Provide the (X, Y) coordinate of the cell's center where the given text is located.  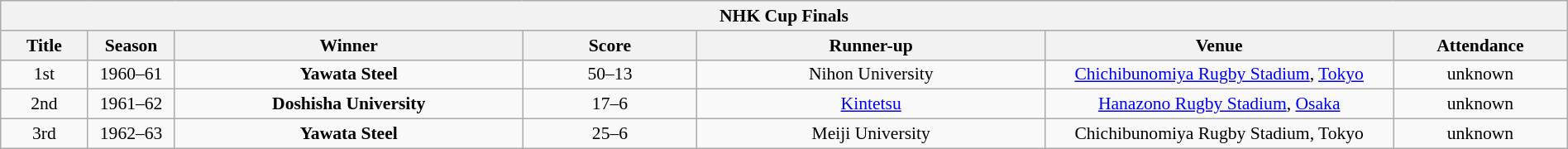
1960–61 (131, 74)
1962–63 (131, 134)
Venue (1219, 46)
1st (45, 74)
Kintetsu (872, 104)
3rd (45, 134)
Season (131, 46)
50–13 (610, 74)
Meiji University (872, 134)
Score (610, 46)
2nd (45, 104)
Title (45, 46)
Attendance (1480, 46)
Winner (349, 46)
1961–62 (131, 104)
NHK Cup Finals (784, 16)
Runner-up (872, 46)
25–6 (610, 134)
Hanazono Rugby Stadium, Osaka (1219, 104)
17–6 (610, 104)
Nihon University (872, 74)
Doshisha University (349, 104)
